Output the (X, Y) coordinate of the center of the cell containing the given text.  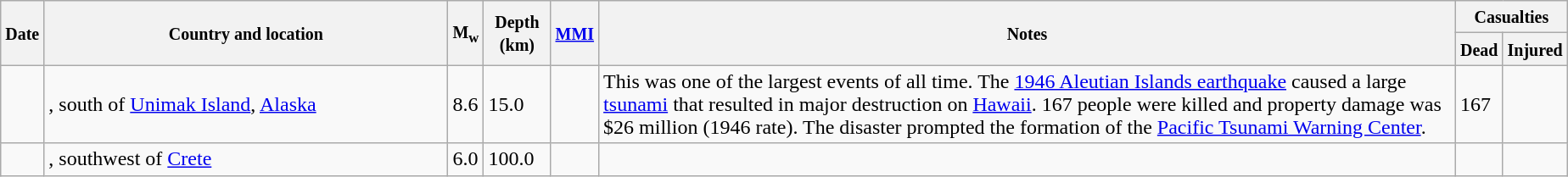
6.0 (466, 159)
167 (1479, 104)
, south of Unimak Island, Alaska (246, 104)
MMI (575, 33)
100.0 (518, 159)
Depth (km) (518, 33)
Mw (466, 33)
15.0 (518, 104)
Country and location (246, 33)
Dead (1479, 49)
Date (22, 33)
Injured (1535, 49)
Notes (1028, 33)
8.6 (466, 104)
, southwest of Crete (246, 159)
Casualties (1511, 17)
